Provide the [x, y] coordinate of the cell's center where the given text is located.  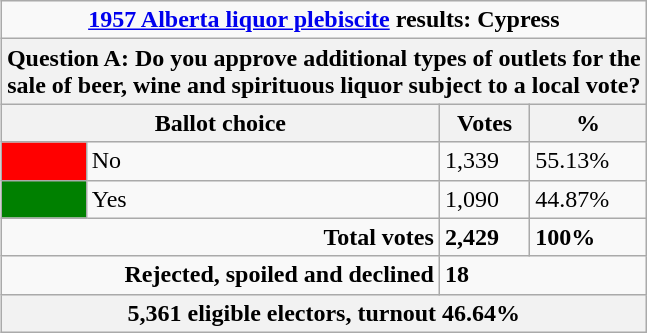
Question A: Do you approve additional types of outlets for the sale of beer, wine and spirituous liquor subject to a local vote? [324, 72]
1,339 [484, 161]
18 [542, 275]
44.87% [588, 199]
55.13% [588, 161]
Total votes [220, 237]
2,429 [484, 237]
5,361 eligible electors, turnout 46.64% [324, 313]
% [588, 123]
Yes [262, 199]
1957 Alberta liquor plebiscite results: Cypress [324, 20]
Votes [484, 123]
100% [588, 237]
Ballot choice [220, 123]
Rejected, spoiled and declined [220, 275]
No [262, 161]
1,090 [484, 199]
